Detect which cell encompasses the target text, then output its (X, Y) center coordinate. 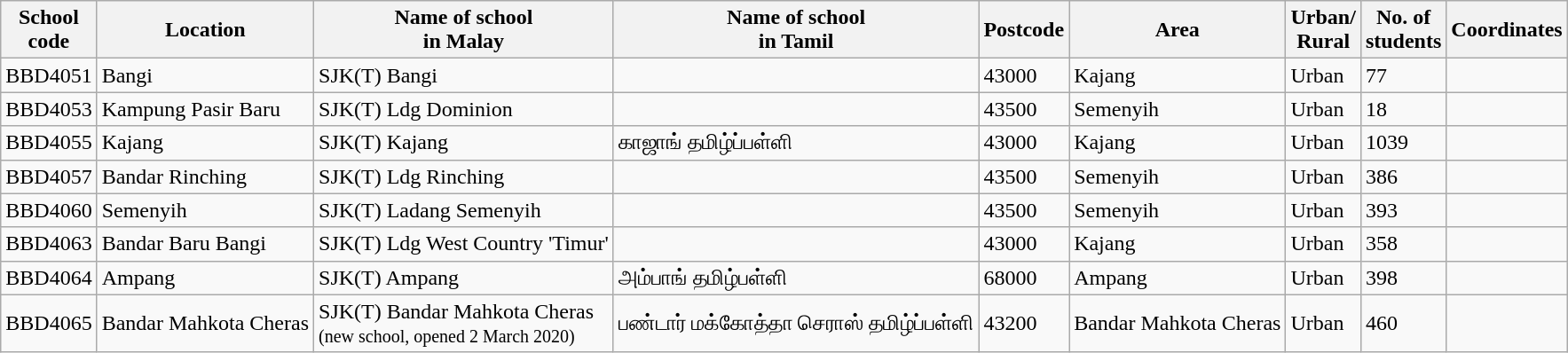
Kampung Pasir Baru (205, 109)
Bangi (205, 75)
358 (1403, 244)
BBD4065 (49, 323)
77 (1403, 75)
SJK(T) Ldg Rinching (464, 176)
Urban/Rural (1323, 30)
BBD4057 (49, 176)
43200 (1024, 323)
No. ofstudents (1403, 30)
Name of schoolin Tamil (796, 30)
Name of schoolin Malay (464, 30)
SJK(T) Bandar Mahkota Cheras(new school, opened 2 March 2020) (464, 323)
காஜாங் தமிழ்ப்பள்ளி (796, 143)
1039 (1403, 143)
BBD4064 (49, 278)
BBD4055 (49, 143)
Area (1178, 30)
Coordinates (1507, 30)
68000 (1024, 278)
398 (1403, 278)
SJK(T) Kajang (464, 143)
Postcode (1024, 30)
18 (1403, 109)
SJK(T) Ldg Dominion (464, 109)
Bandar Baru Bangi (205, 244)
Schoolcode (49, 30)
386 (1403, 176)
SJK(T) Ampang (464, 278)
BBD4051 (49, 75)
Location (205, 30)
SJK(T) Bangi (464, 75)
அம்பாங் தமிழ்பள்ளி (796, 278)
Bandar Rinching (205, 176)
BBD4060 (49, 210)
SJK(T) Ladang Semenyih (464, 210)
460 (1403, 323)
BBD4053 (49, 109)
393 (1403, 210)
SJK(T) Ldg West Country 'Timur' (464, 244)
BBD4063 (49, 244)
பண்டார் மக்கோத்தா செராஸ் தமிழ்ப்பள்ளி (796, 323)
